Pinpoint the cell where the given text exists, returning its [X, Y] midpoint coordinate. 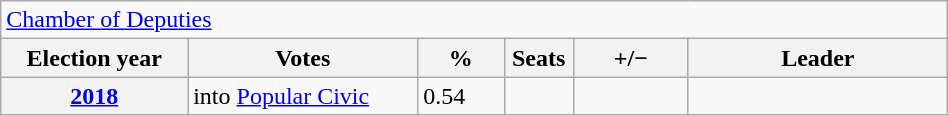
Chamber of Deputies [474, 20]
Leader [818, 58]
into Popular Civic [303, 96]
Votes [303, 58]
Election year [94, 58]
2018 [94, 96]
Seats [538, 58]
+/− [630, 58]
0.54 [461, 96]
% [461, 58]
